Determine the [X, Y] coordinate at the center of the cell enclosing the given text.  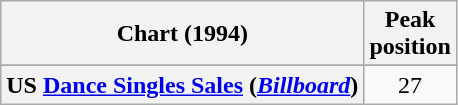
Peakposition [410, 34]
Chart (1994) [182, 34]
27 [410, 85]
US Dance Singles Sales (Billboard) [182, 85]
